Identify which cell holds the provided text, then report its [x, y] central coordinate. 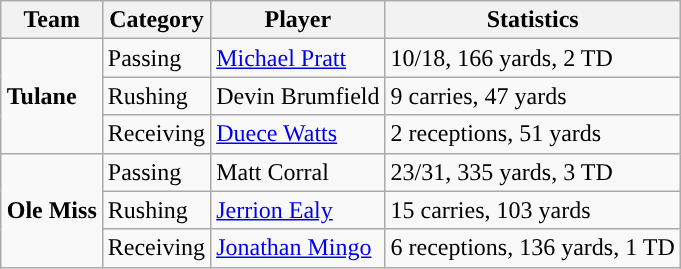
23/31, 335 yards, 3 TD [532, 172]
Team [52, 20]
Category [156, 20]
9 carries, 47 yards [532, 96]
Ole Miss [52, 210]
Jerrion Ealy [298, 210]
Jonathan Mingo [298, 248]
Statistics [532, 20]
Matt Corral [298, 172]
Player [298, 20]
10/18, 166 yards, 2 TD [532, 58]
Devin Brumfield [298, 96]
Michael Pratt [298, 58]
Duece Watts [298, 134]
2 receptions, 51 yards [532, 134]
15 carries, 103 yards [532, 210]
Tulane [52, 96]
6 receptions, 136 yards, 1 TD [532, 248]
